Output the (x, y) coordinate of the center of the cell containing the given text.  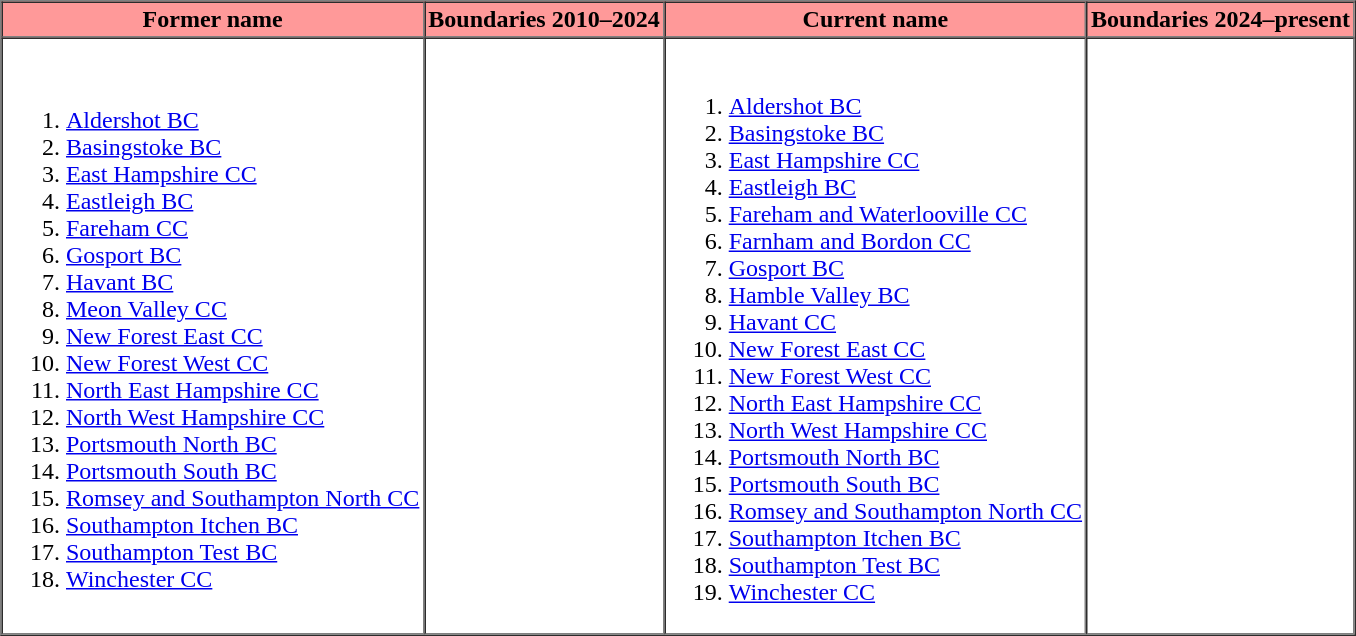
Current name (875, 20)
Boundaries 2010–2024 (544, 20)
Boundaries 2024–present (1221, 20)
Former name (213, 20)
